Return the [x, y] coordinate for the center point of the cell that contains the specified text.  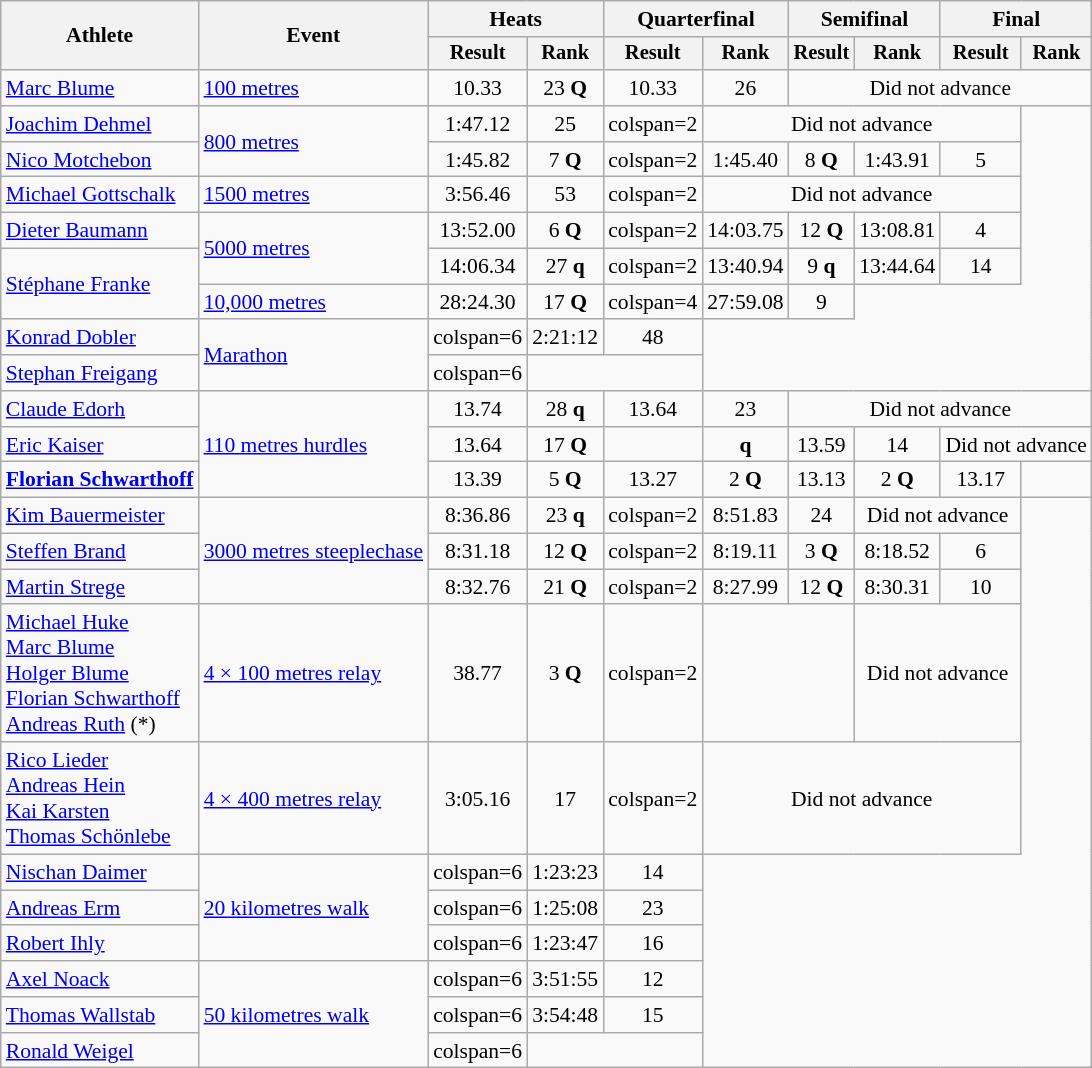
2:21:12 [565, 338]
Event [314, 36]
Steffen Brand [100, 552]
27 q [565, 267]
27:59.08 [745, 302]
8:32.76 [478, 587]
3:51:55 [565, 979]
Eric Kaiser [100, 445]
38.77 [478, 674]
colspan=4 [652, 302]
13.39 [478, 480]
14:03.75 [745, 231]
8:51.83 [745, 516]
Heats [516, 19]
1:25:08 [565, 908]
26 [745, 88]
13.27 [652, 480]
13.13 [822, 480]
23 Q [565, 88]
8:30.31 [897, 587]
28 q [565, 409]
20 kilometres walk [314, 908]
Konrad Dobler [100, 338]
3:56.46 [478, 195]
8:36.86 [478, 516]
q [745, 445]
Nischan Daimer [100, 873]
Marathon [314, 356]
Robert Ihly [100, 944]
Kim Bauermeister [100, 516]
Athlete [100, 36]
1:45.40 [745, 160]
9 [822, 302]
Marc Blume [100, 88]
10 [980, 587]
8:18.52 [897, 552]
Stephan Freigang [100, 373]
7 Q [565, 160]
Claude Edorh [100, 409]
17 [565, 798]
100 metres [314, 88]
1:23:47 [565, 944]
Thomas Wallstab [100, 1015]
Michael Gottschalk [100, 195]
Andreas Erm [100, 908]
10,000 metres [314, 302]
Florian Schwarthoff [100, 480]
Martin Strege [100, 587]
1:23:23 [565, 873]
28:24.30 [478, 302]
13.17 [980, 480]
21 Q [565, 587]
48 [652, 338]
4 [980, 231]
13.59 [822, 445]
800 metres [314, 142]
5 Q [565, 480]
1:43.91 [897, 160]
5000 metres [314, 248]
5 [980, 160]
13:52.00 [478, 231]
6 [980, 552]
3000 metres steeplechase [314, 552]
Rico LiederAndreas HeinKai KarstenThomas Schönlebe [100, 798]
4 × 100 metres relay [314, 674]
24 [822, 516]
16 [652, 944]
Joachim Dehmel [100, 124]
13:44.64 [897, 267]
50 kilometres walk [314, 1014]
Stéphane Franke [100, 284]
1500 metres [314, 195]
4 × 400 metres relay [314, 798]
3:54:48 [565, 1015]
Semifinal [865, 19]
8:31.18 [478, 552]
8:19.11 [745, 552]
Nico Motchebon [100, 160]
Final [1016, 19]
1:47.12 [478, 124]
15 [652, 1015]
8:27.99 [745, 587]
23 q [565, 516]
13.74 [478, 409]
9 q [822, 267]
Quarterfinal [696, 19]
6 Q [565, 231]
Axel Noack [100, 979]
Dieter Baumann [100, 231]
12 [652, 979]
110 metres hurdles [314, 444]
53 [565, 195]
13:08.81 [897, 231]
13:40.94 [745, 267]
Michael HukeMarc BlumeHolger BlumeFlorian SchwarthoffAndreas Ruth (*) [100, 674]
8 Q [822, 160]
25 [565, 124]
1:45.82 [478, 160]
14:06.34 [478, 267]
3:05.16 [478, 798]
